Determine the [x, y] coordinate at the center of the cell enclosing the given text.  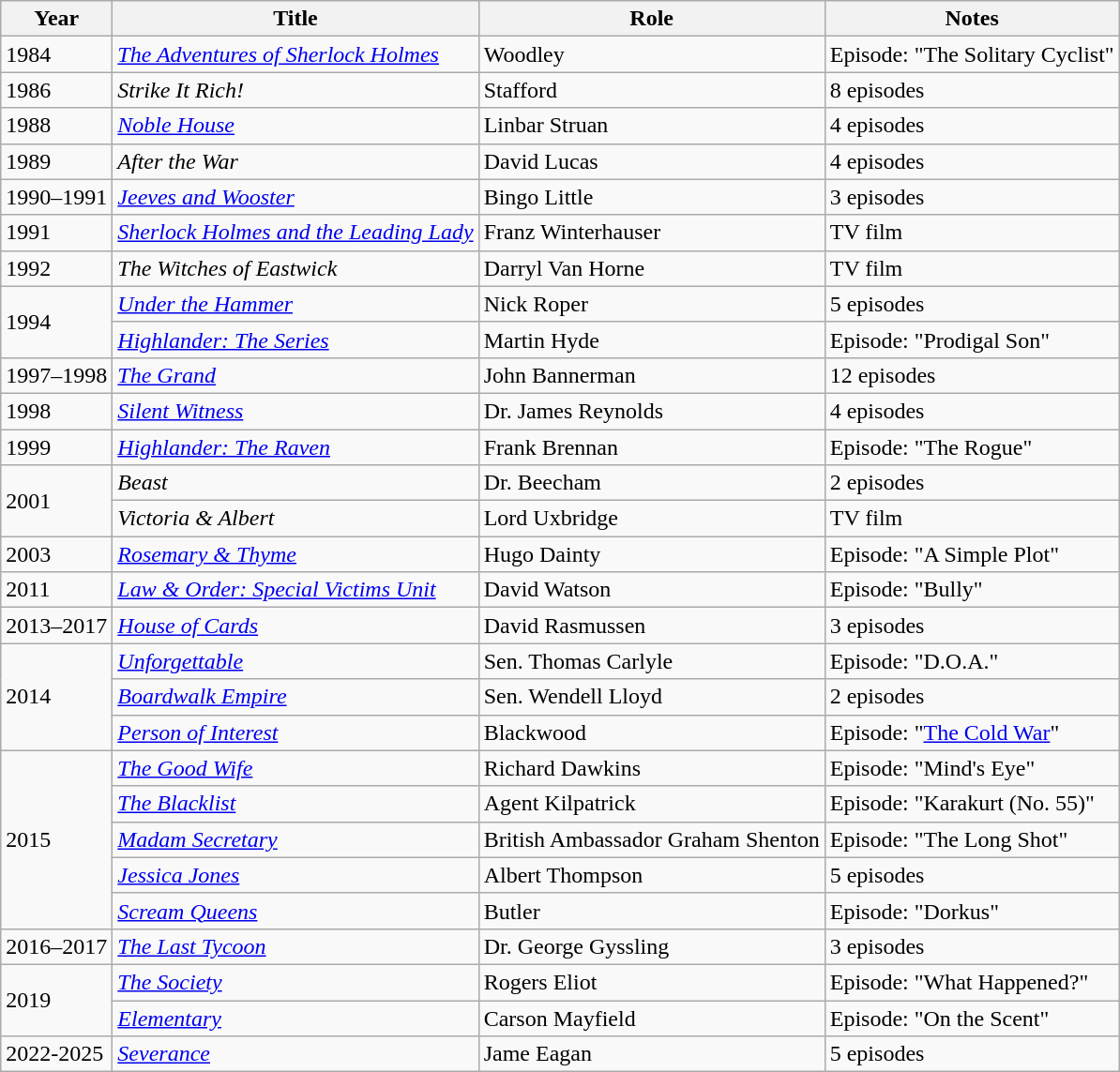
Richard Dawkins [651, 768]
Carson Mayfield [651, 1018]
Franz Winterhauser [651, 233]
John Bannerman [651, 375]
Silent Witness [295, 411]
Episode: "D.O.A." [972, 661]
Episode: "Prodigal Son" [972, 340]
Highlander: The Series [295, 340]
Episode: "Dorkus" [972, 911]
The Good Wife [295, 768]
British Ambassador Graham Shenton [651, 839]
2015 [56, 839]
2019 [56, 1000]
Woodley [651, 54]
Role [651, 19]
Elementary [295, 1018]
1991 [56, 233]
Darryl Van Horne [651, 268]
After the War [295, 161]
Boardwalk Empire [295, 697]
Blackwood [651, 732]
The Witches of Eastwick [295, 268]
Episode: "The Solitary Cyclist" [972, 54]
Episode: "The Cold War" [972, 732]
Frank Brennan [651, 447]
The Society [295, 982]
Episode: "The Rogue" [972, 447]
House of Cards [295, 626]
Albert Thompson [651, 875]
Strike It Rich! [295, 90]
Agent Kilpatrick [651, 804]
Victoria & Albert [295, 519]
The Blacklist [295, 804]
1992 [56, 268]
Episode: "Bully" [972, 590]
Sen. Wendell Lloyd [651, 697]
Hugo Dainty [651, 554]
Lord Uxbridge [651, 519]
Stafford [651, 90]
Notes [972, 19]
1986 [56, 90]
Episode: "On the Scent" [972, 1018]
Butler [651, 911]
Jessica Jones [295, 875]
Severance [295, 1054]
Episode: "Mind's Eye" [972, 768]
2014 [56, 697]
The Grand [295, 375]
Highlander: The Raven [295, 447]
Episode: "A Simple Plot" [972, 554]
Episode: "Karakurt (No. 55)" [972, 804]
12 episodes [972, 375]
1984 [56, 54]
The Adventures of Sherlock Holmes [295, 54]
Madam Secretary [295, 839]
2001 [56, 501]
Under the Hammer [295, 304]
Unforgettable [295, 661]
8 episodes [972, 90]
Episode: "What Happened?" [972, 982]
David Lucas [651, 161]
Nick Roper [651, 304]
Person of Interest [295, 732]
1990–1991 [56, 197]
Dr. Beecham [651, 483]
Bingo Little [651, 197]
Sen. Thomas Carlyle [651, 661]
2022-2025 [56, 1054]
Sherlock Holmes and the Leading Lady [295, 233]
Jeeves and Wooster [295, 197]
Martin Hyde [651, 340]
1994 [56, 322]
2003 [56, 554]
1988 [56, 126]
Beast [295, 483]
1997–1998 [56, 375]
David Rasmussen [651, 626]
Jame Eagan [651, 1054]
Scream Queens [295, 911]
Episode: "The Long Shot" [972, 839]
1998 [56, 411]
2011 [56, 590]
Dr. George Gyssling [651, 946]
Year [56, 19]
1999 [56, 447]
Law & Order: Special Victims Unit [295, 590]
1989 [56, 161]
2013–2017 [56, 626]
Noble House [295, 126]
The Last Tycoon [295, 946]
Dr. James Reynolds [651, 411]
2016–2017 [56, 946]
Title [295, 19]
Rogers Eliot [651, 982]
Rosemary & Thyme [295, 554]
David Watson [651, 590]
Linbar Struan [651, 126]
